For the text-containing cell, return its midpoint in [X, Y] coordinate format. 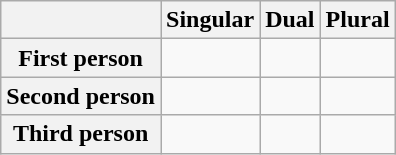
Dual [290, 20]
Second person [81, 96]
First person [81, 58]
Plural [358, 20]
Singular [210, 20]
Third person [81, 134]
